Capture the cell that displays the provided text and extract its [x, y] central coordinate. 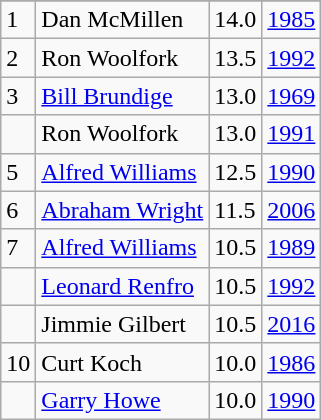
1986 [292, 362]
Abraham Wright [122, 210]
1969 [292, 96]
Bill Brundige [122, 96]
Leonard Renfro [122, 286]
1985 [292, 20]
2016 [292, 324]
7 [18, 248]
6 [18, 210]
Curt Koch [122, 362]
Dan McMillen [122, 20]
10 [18, 362]
2 [18, 58]
Jimmie Gilbert [122, 324]
5 [18, 172]
11.5 [236, 210]
13.5 [236, 58]
Garry Howe [122, 400]
2006 [292, 210]
12.5 [236, 172]
1989 [292, 248]
1 [18, 20]
3 [18, 96]
14.0 [236, 20]
1991 [292, 134]
